Output the (X, Y) coordinate of the center of the cell containing the given text.  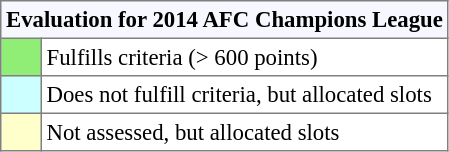
Not assessed, but allocated slots (244, 132)
Does not fulfill criteria, but allocated slots (244, 95)
Evaluation for 2014 AFC Champions League (224, 20)
Fulfills criteria (> 600 points) (244, 57)
